Extract the [x, y] coordinate from the center of the cell holding the provided text.  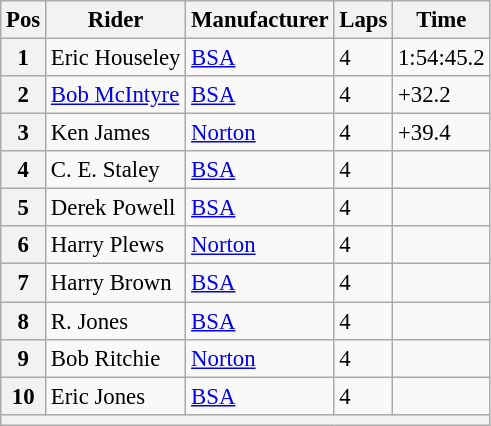
1 [24, 58]
6 [24, 245]
2 [24, 95]
9 [24, 358]
8 [24, 321]
Ken James [116, 133]
Eric Jones [116, 396]
Eric Houseley [116, 58]
+39.4 [442, 133]
Time [442, 20]
+32.2 [442, 95]
Pos [24, 20]
Rider [116, 20]
3 [24, 133]
1:54:45.2 [442, 58]
Manufacturer [260, 20]
Derek Powell [116, 208]
Bob Ritchie [116, 358]
5 [24, 208]
Laps [364, 20]
10 [24, 396]
Harry Plews [116, 245]
R. Jones [116, 321]
Bob McIntyre [116, 95]
C. E. Staley [116, 170]
7 [24, 283]
Harry Brown [116, 283]
